Detect which cell encompasses the target text, then output its [X, Y] center coordinate. 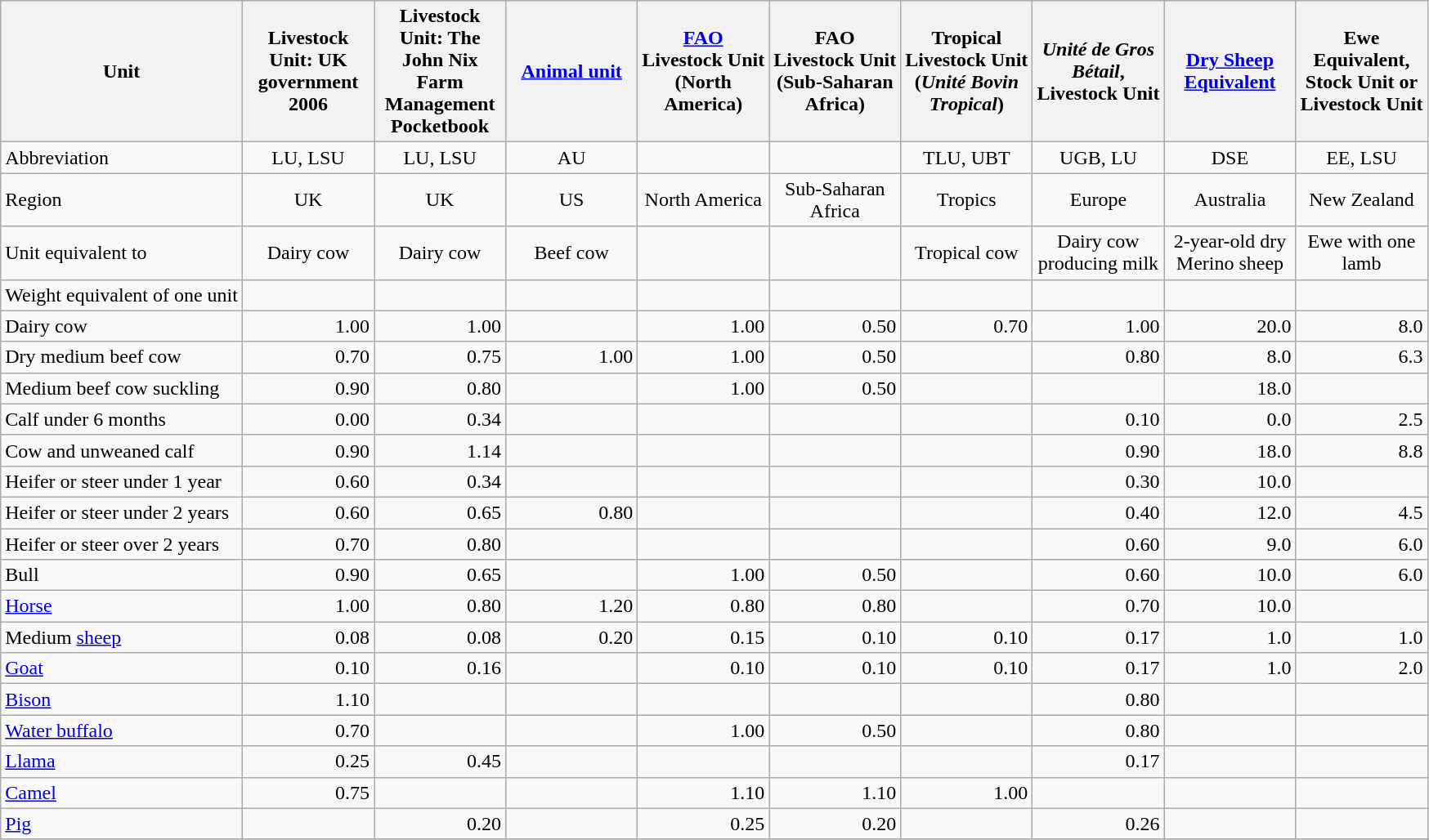
Medium beef cow suckling [122, 388]
Llama [122, 762]
1.14 [440, 450]
6.3 [1362, 357]
1.20 [572, 606]
Medium sheep [122, 637]
Dry medium beef cow [122, 357]
0.40 [1099, 512]
Animal unit [572, 72]
12.0 [1230, 512]
Dairy cow producing milk [1099, 253]
0.15 [703, 637]
Bison [122, 699]
0.30 [1099, 481]
Unit equivalent to [122, 253]
Heifer or steer over 2 years [122, 543]
Calf under 6 months [122, 419]
FAO Livestock Unit (North America) [703, 72]
DSE [1230, 158]
Pig [122, 824]
Tropical Livestock Unit (Unité Bovin Tropical) [966, 72]
US [572, 199]
Australia [1230, 199]
8.8 [1362, 450]
2.0 [1362, 668]
North America [703, 199]
UGB, LU [1099, 158]
Unité de Gros Bétail, Livestock Unit [1099, 72]
Bull [122, 575]
Dry Sheep Equivalent [1230, 72]
2-year-old dry Merino sheep [1230, 253]
Ewe with one lamb [1362, 253]
20.0 [1230, 326]
Heifer or steer under 1 year [122, 481]
Water buffalo [122, 731]
Ewe Equivalent, Stock Unit or Livestock Unit [1362, 72]
Tropics [966, 199]
Unit [122, 72]
TLU, UBT [966, 158]
0.26 [1099, 824]
Europe [1099, 199]
Region [122, 199]
Livestock Unit: The John Nix Farm Management Pocketbook [440, 72]
4.5 [1362, 512]
0.16 [440, 668]
Horse [122, 606]
Abbreviation [122, 158]
0.45 [440, 762]
9.0 [1230, 543]
Weight equivalent of one unit [122, 295]
EE, LSU [1362, 158]
FAO Livestock Unit (Sub-Saharan Africa) [835, 72]
Heifer or steer under 2 years [122, 512]
Beef cow [572, 253]
Sub-Saharan Africa [835, 199]
0.00 [307, 419]
Camel [122, 793]
AU [572, 158]
2.5 [1362, 419]
Tropical cow [966, 253]
Livestock Unit: UK government 2006 [307, 72]
Cow and unweaned calf [122, 450]
Goat [122, 668]
0.0 [1230, 419]
New Zealand [1362, 199]
